Detect which cell encompasses the target text, then output its (x, y) center coordinate. 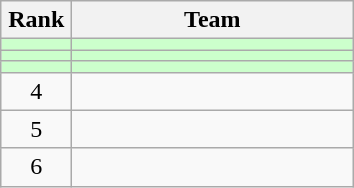
6 (36, 167)
Rank (36, 20)
Team (212, 20)
4 (36, 91)
5 (36, 129)
